Scan for the cell matching the given text and deliver its [x, y] coordinate at center. 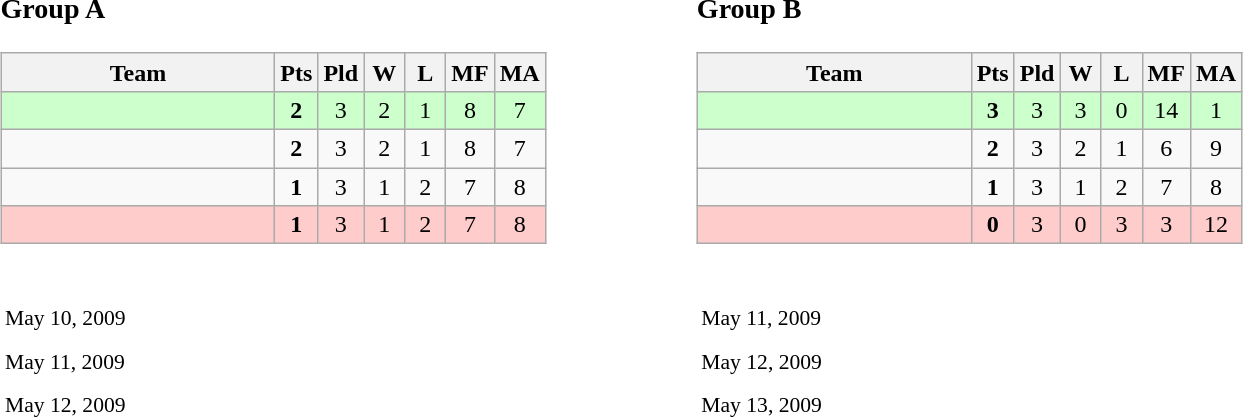
6 [1166, 149]
12 [1216, 225]
May 11, 2009 [312, 362]
9 [1216, 149]
14 [1166, 110]
May 10, 2009 [312, 318]
